From the cell containing the given text, extract its center point as [X, Y] coordinate. 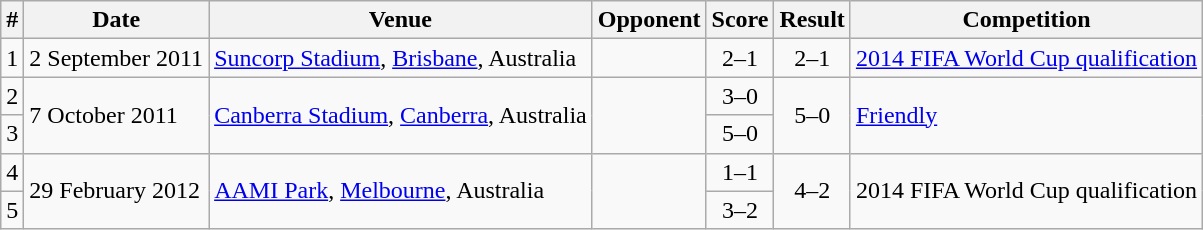
1–1 [740, 172]
Friendly [1026, 115]
Date [116, 20]
1 [12, 58]
Competition [1026, 20]
29 February 2012 [116, 191]
Venue [401, 20]
Result [812, 20]
4 [12, 172]
Score [740, 20]
4–2 [812, 191]
# [12, 20]
7 October 2011 [116, 115]
Canberra Stadium, Canberra, Australia [401, 115]
2 [12, 96]
3 [12, 134]
2 September 2011 [116, 58]
5 [12, 210]
3–2 [740, 210]
Opponent [649, 20]
AAMI Park, Melbourne, Australia [401, 191]
Suncorp Stadium, Brisbane, Australia [401, 58]
3–0 [740, 96]
